Scan for the cell matching the given text and deliver its (x, y) coordinate at center. 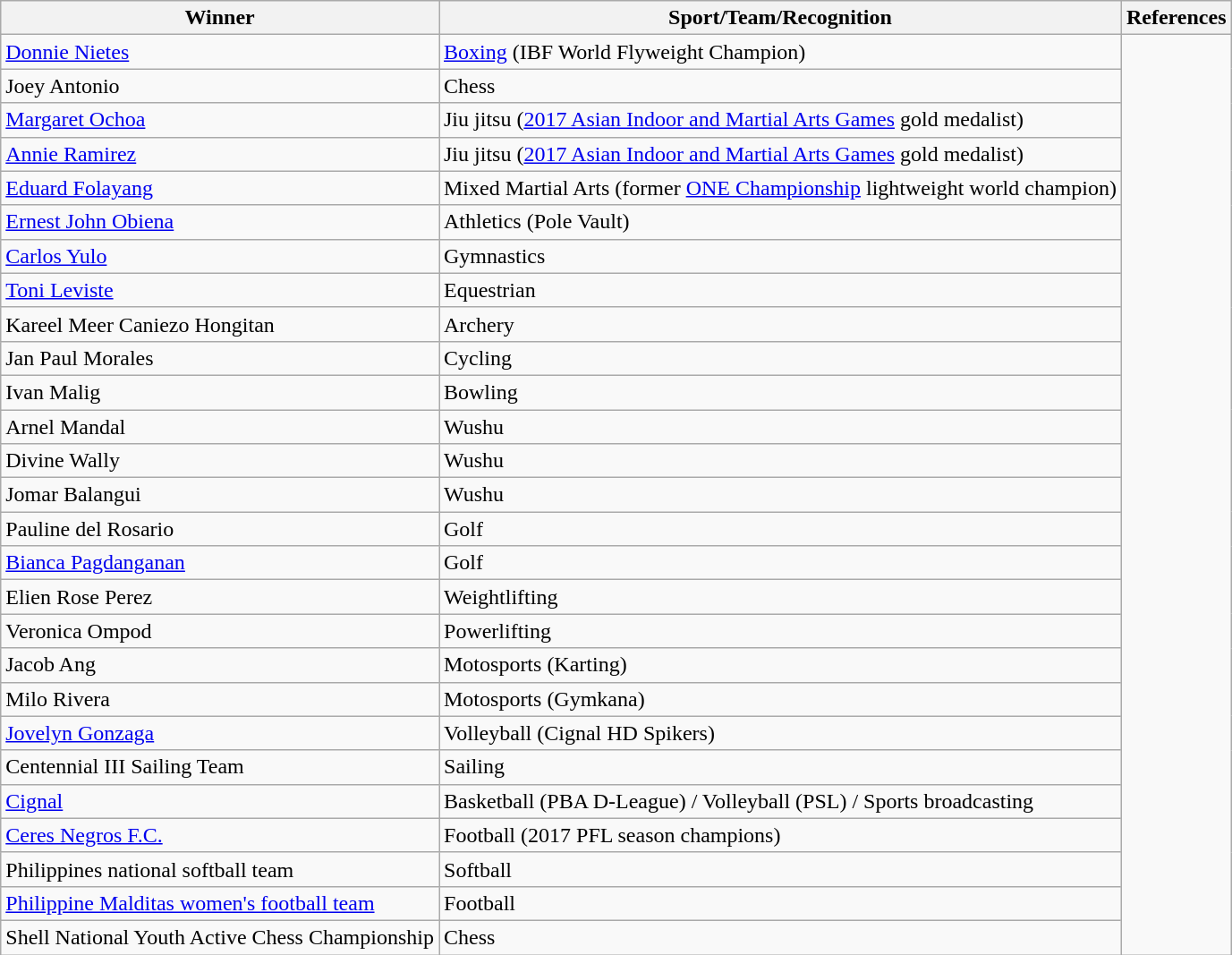
Donnie Nietes (220, 52)
Divine Wally (220, 461)
Milo Rivera (220, 699)
Eduard Folayang (220, 188)
Philippines national softball team (220, 869)
Archery (780, 324)
Jovelyn Gonzaga (220, 733)
Motosports (Gymkana) (780, 699)
Philippine Malditas women's football team (220, 903)
Gymnastics (780, 256)
Motosports (Karting) (780, 665)
Ivan Malig (220, 392)
Cignal (220, 801)
Powerlifting (780, 631)
Bowling (780, 392)
Athletics (Pole Vault) (780, 222)
Pauline del Rosario (220, 529)
Cycling (780, 358)
Boxing (IBF World Flyweight Champion) (780, 52)
Carlos Yulo (220, 256)
Volleyball (Cignal HD Spikers) (780, 733)
Football (780, 903)
References (1176, 18)
Weightlifting (780, 597)
Veronica Ompod (220, 631)
Ernest John Obiena (220, 222)
Mixed Martial Arts (former ONE Championship lightweight world champion) (780, 188)
Winner (220, 18)
Jacob Ang (220, 665)
Toni Leviste (220, 290)
Arnel Mandal (220, 427)
Football (2017 PFL season champions) (780, 835)
Joey Antonio (220, 86)
Sailing (780, 767)
Annie Ramirez (220, 154)
Ceres Negros F.C. (220, 835)
Softball (780, 869)
Jomar Balangui (220, 495)
Equestrian (780, 290)
Sport/Team/Recognition (780, 18)
Centennial III Sailing Team (220, 767)
Basketball (PBA D-League) / Volleyball (PSL) / Sports broadcasting (780, 801)
Jan Paul Morales (220, 358)
Elien Rose Perez (220, 597)
Shell National Youth Active Chess Championship (220, 937)
Bianca Pagdanganan (220, 563)
Margaret Ochoa (220, 120)
Kareel Meer Caniezo Hongitan (220, 324)
